From the cell containing the given text, extract its center point as [X, Y] coordinate. 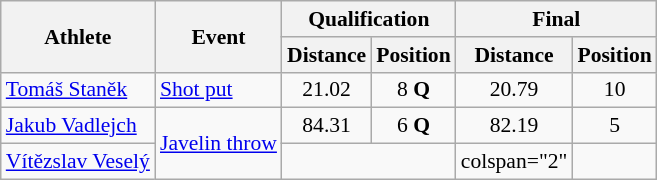
Javelin throw [218, 144]
82.19 [514, 126]
10 [614, 90]
20.79 [514, 90]
colspan="2" [514, 162]
Jakub Vadlejch [78, 126]
Tomáš Staněk [78, 90]
21.02 [326, 90]
8 Q [413, 90]
Final [556, 19]
Qualification [369, 19]
Vítězslav Veselý [78, 162]
Event [218, 36]
5 [614, 126]
Athlete [78, 36]
6 Q [413, 126]
Shot put [218, 90]
84.31 [326, 126]
